Return the [x, y] coordinate for the center point of the cell that contains the specified text.  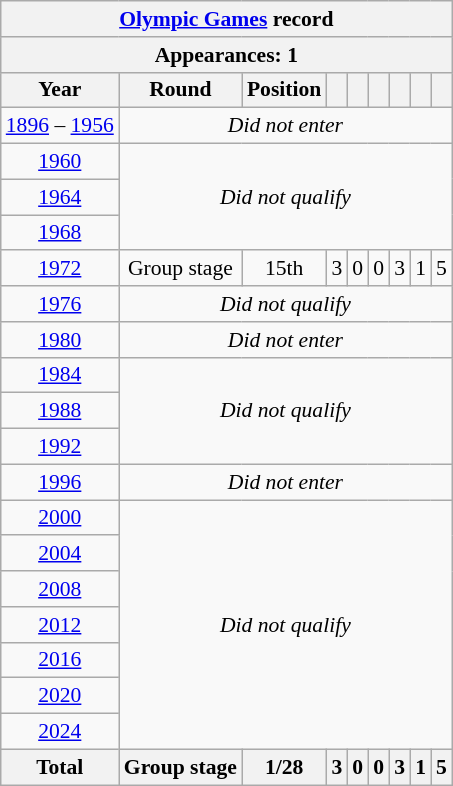
1980 [60, 340]
Position [284, 90]
2016 [60, 660]
2024 [60, 732]
1988 [60, 411]
1968 [60, 233]
2020 [60, 696]
1976 [60, 304]
1984 [60, 375]
1896 – 1956 [60, 126]
15th [284, 269]
1972 [60, 269]
2008 [60, 589]
1992 [60, 447]
Total [60, 767]
Olympic Games record [226, 19]
2000 [60, 518]
1996 [60, 482]
1964 [60, 197]
2004 [60, 554]
1/28 [284, 767]
2012 [60, 625]
Round [180, 90]
Appearances: 1 [226, 55]
1960 [60, 162]
Year [60, 90]
